Identify which cell holds the provided text, then report its (x, y) central coordinate. 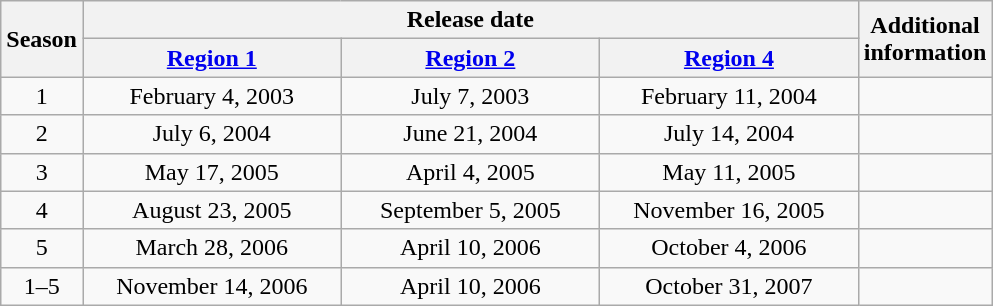
July 7, 2003 (470, 96)
May 11, 2005 (730, 172)
Release date (470, 20)
Season (42, 39)
Region 1 (212, 58)
August 23, 2005 (212, 210)
2 (42, 134)
5 (42, 248)
February 11, 2004 (730, 96)
July 14, 2004 (730, 134)
March 28, 2006 (212, 248)
June 21, 2004 (470, 134)
Region 2 (470, 58)
October 4, 2006 (730, 248)
1 (42, 96)
November 16, 2005 (730, 210)
4 (42, 210)
Region 4 (730, 58)
November 14, 2006 (212, 286)
3 (42, 172)
Additional information (925, 39)
1–5 (42, 286)
July 6, 2004 (212, 134)
May 17, 2005 (212, 172)
October 31, 2007 (730, 286)
September 5, 2005 (470, 210)
February 4, 2003 (212, 96)
April 4, 2005 (470, 172)
